Identify which cell holds the provided text, then report its (X, Y) central coordinate. 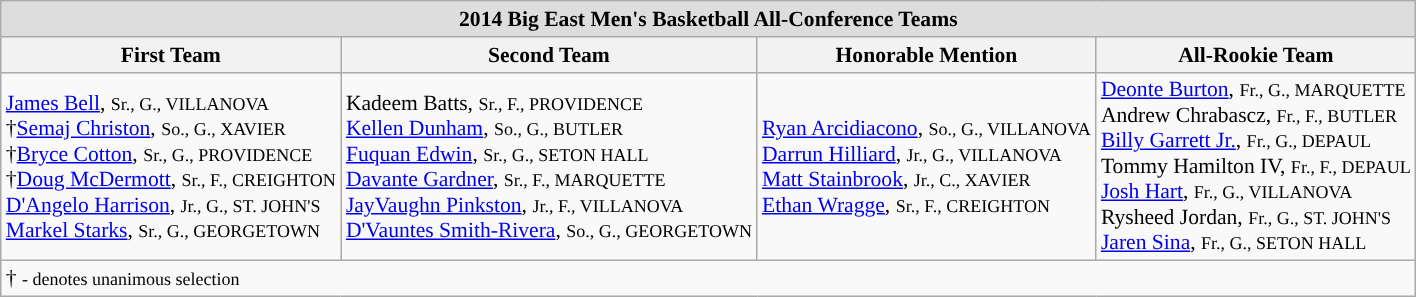
All-Rookie Team (1256, 55)
2014 Big East Men's Basketball All-Conference Teams (708, 19)
† - denotes unanimous selection (708, 279)
Honorable Mention (926, 55)
First Team (171, 55)
Second Team (549, 55)
Ryan Arcidiacono, So., G., VILLANOVADarrun Hilliard, Jr., G., VILLANOVAMatt Stainbrook, Jr., C., XAVIEREthan Wragge, Sr., F., CREIGHTON (926, 166)
